Detect which cell encompasses the target text, then output its [x, y] center coordinate. 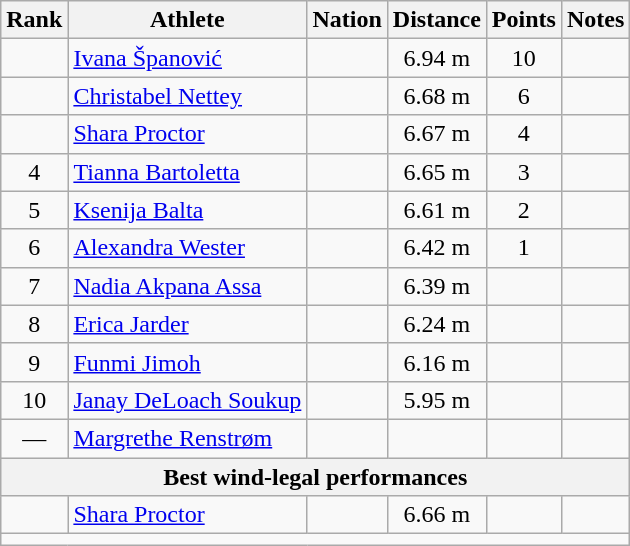
Alexandra Wester [188, 248]
Nation [347, 20]
Funmi Jimoh [188, 362]
Athlete [188, 20]
6.65 m [436, 172]
— [34, 438]
Distance [436, 20]
6.94 m [436, 58]
Tianna Bartoletta [188, 172]
Christabel Nettey [188, 96]
6.67 m [436, 134]
6.16 m [436, 362]
Margrethe Renstrøm [188, 438]
6.68 m [436, 96]
Rank [34, 20]
Erica Jarder [188, 324]
5 [34, 210]
Nadia Akpana Assa [188, 286]
Best wind-legal performances [316, 477]
6.66 m [436, 515]
Janay DeLoach Soukup [188, 400]
Notes [595, 20]
3 [524, 172]
9 [34, 362]
Points [524, 20]
8 [34, 324]
6.42 m [436, 248]
1 [524, 248]
5.95 m [436, 400]
Ksenija Balta [188, 210]
7 [34, 286]
6.24 m [436, 324]
Ivana Španović [188, 58]
2 [524, 210]
6.39 m [436, 286]
6.61 m [436, 210]
